Identify which cell holds the provided text, then report its (X, Y) central coordinate. 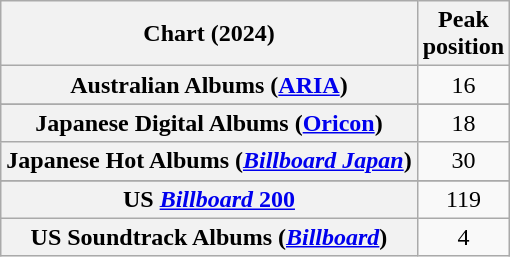
18 (463, 123)
Australian Albums (ARIA) (209, 85)
Peakposition (463, 34)
Chart (2024) (209, 34)
4 (463, 237)
US Billboard 200 (209, 199)
119 (463, 199)
US Soundtrack Albums (Billboard) (209, 237)
Japanese Hot Albums (Billboard Japan) (209, 161)
Japanese Digital Albums (Oricon) (209, 123)
16 (463, 85)
30 (463, 161)
